Search for the cell housing the specified text and yield its (x, y) center coordinate. 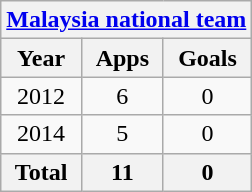
2012 (42, 96)
2014 (42, 134)
6 (122, 96)
Year (42, 58)
Malaysia national team (126, 20)
5 (122, 134)
11 (122, 172)
Total (42, 172)
Apps (122, 58)
Goals (208, 58)
